Determine the (x, y) coordinate at the center of the cell enclosing the given text.  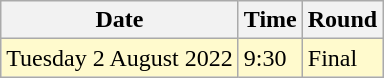
Final (342, 58)
Date (120, 20)
9:30 (270, 58)
Round (342, 20)
Tuesday 2 August 2022 (120, 58)
Time (270, 20)
